Search for the cell housing the specified text and yield its (x, y) center coordinate. 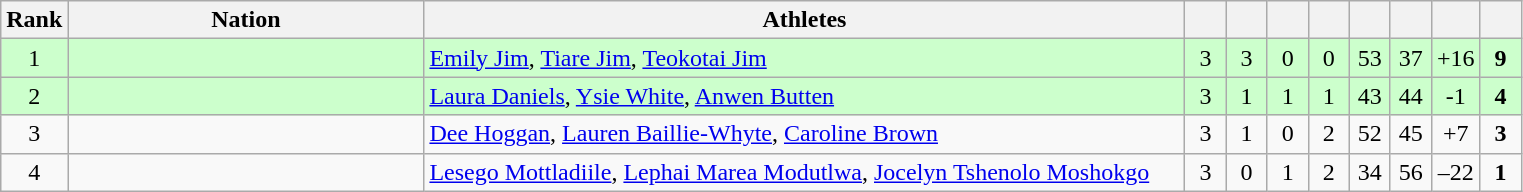
34 (1370, 172)
9 (1500, 58)
37 (1410, 58)
+16 (1456, 58)
Rank (34, 20)
Emily Jim, Tiare Jim, Teokotai Jim (804, 58)
Dee Hoggan, Lauren Baillie-Whyte, Caroline Brown (804, 134)
–22 (1456, 172)
+7 (1456, 134)
44 (1410, 96)
Laura Daniels, Ysie White, Anwen Butten (804, 96)
53 (1370, 58)
Nation (246, 20)
56 (1410, 172)
43 (1370, 96)
Athletes (804, 20)
52 (1370, 134)
Lesego Mottladiile, Lephai Marea Modutlwa, Jocelyn Tshenolo Moshokgo (804, 172)
-1 (1456, 96)
45 (1410, 134)
